Scan for the cell matching the given text and deliver its (X, Y) coordinate at center. 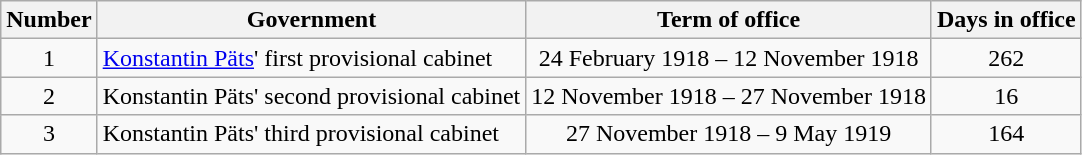
Konstantin Päts' first provisional cabinet (312, 58)
Number (49, 20)
262 (1006, 58)
27 November 1918 – 9 May 1919 (729, 134)
16 (1006, 96)
Konstantin Päts' second provisional cabinet (312, 96)
Government (312, 20)
3 (49, 134)
Konstantin Päts' third provisional cabinet (312, 134)
12 November 1918 – 27 November 1918 (729, 96)
1 (49, 58)
Term of office (729, 20)
164 (1006, 134)
24 February 1918 – 12 November 1918 (729, 58)
2 (49, 96)
Days in office (1006, 20)
